From the cell containing the given text, extract its center point as [X, Y] coordinate. 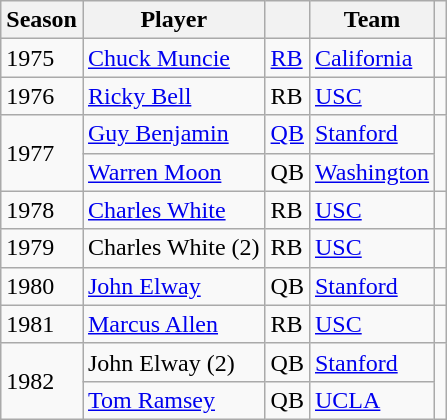
Ricky Bell [174, 96]
UCLA [372, 400]
Charles White [174, 210]
1976 [42, 96]
Season [42, 20]
Chuck Muncie [174, 58]
Guy Benjamin [174, 134]
John Elway (2) [174, 362]
1981 [42, 324]
Warren Moon [174, 172]
Team [372, 20]
John Elway [174, 286]
Tom Ramsey [174, 400]
Charles White (2) [174, 248]
California [372, 58]
1980 [42, 286]
Washington [372, 172]
Player [174, 20]
1978 [42, 210]
Marcus Allen [174, 324]
1975 [42, 58]
1979 [42, 248]
1982 [42, 381]
1977 [42, 153]
